Determine the [x, y] coordinate at the center of the cell enclosing the given text.  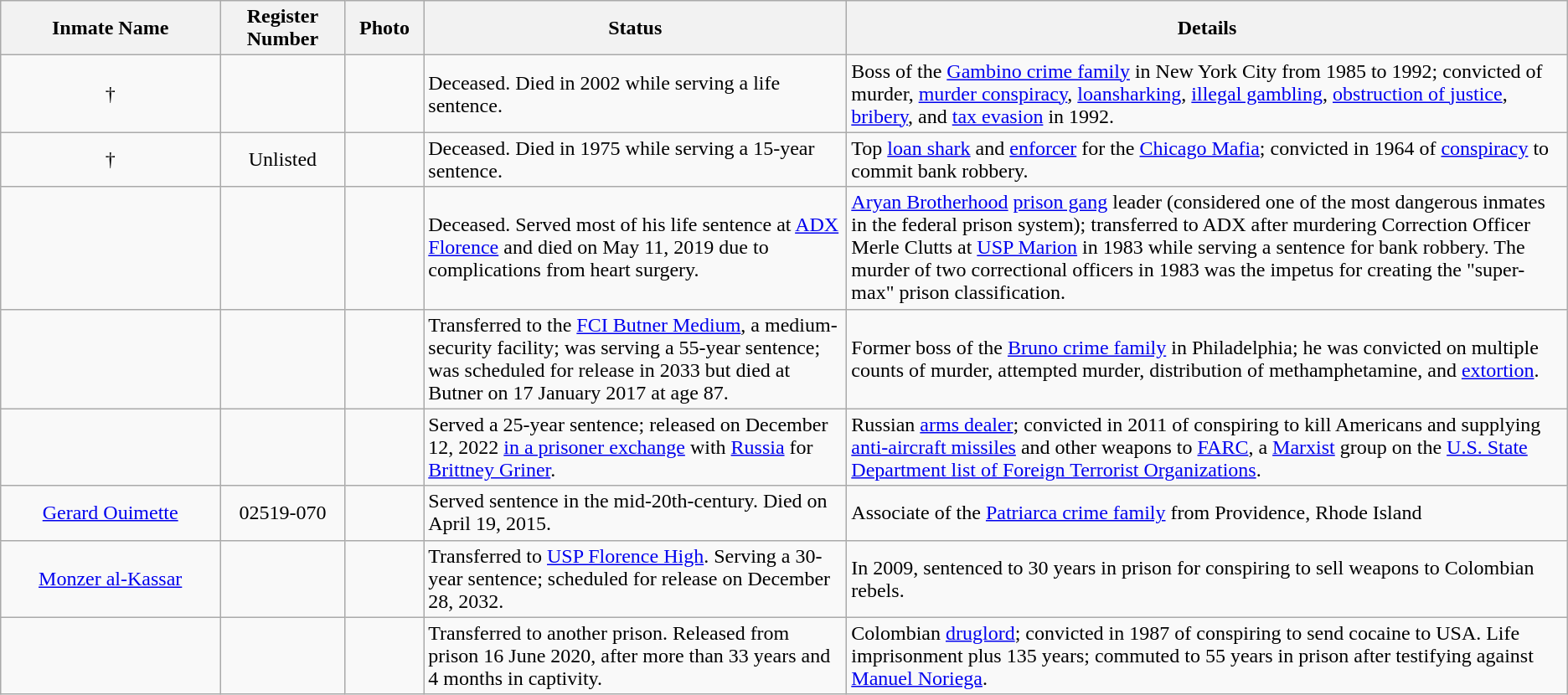
Deceased. Died in 2002 while serving a life sentence. [635, 94]
Transferred to USP Florence High. Serving a 30-year sentence; scheduled for release on December 28, 2032. [635, 579]
Deceased. Served most of his life sentence at ADX Florence and died on May 11, 2019 due to complications from heart surgery. [635, 248]
Top loan shark and enforcer for the Chicago Mafia; convicted in 1964 of conspiracy to commit bank robbery. [1207, 159]
Deceased. Died in 1975 while serving a 15-year sentence. [635, 159]
Served a 25-year sentence; released on December 12, 2022 in a prisoner exchange with Russia for Brittney Griner. [635, 447]
Served sentence in the mid-20th-century. Died on April 19, 2015. [635, 512]
02519-070 [283, 512]
Details [1207, 28]
Register Number [283, 28]
Associate of the Patriarca crime family from Providence, Rhode Island [1207, 512]
Unlisted [283, 159]
Inmate Name [111, 28]
Transferred to another prison. Released from prison 16 June 2020, after more than 33 years and 4 months in captivity. [635, 656]
Gerard Ouimette [111, 512]
Monzer al-Kassar [111, 579]
Photo [384, 28]
In 2009, sentenced to 30 years in prison for conspiring to sell weapons to Colombian rebels. [1207, 579]
Status [635, 28]
